Return the [X, Y] coordinate for the center point of the cell that contains the specified text.  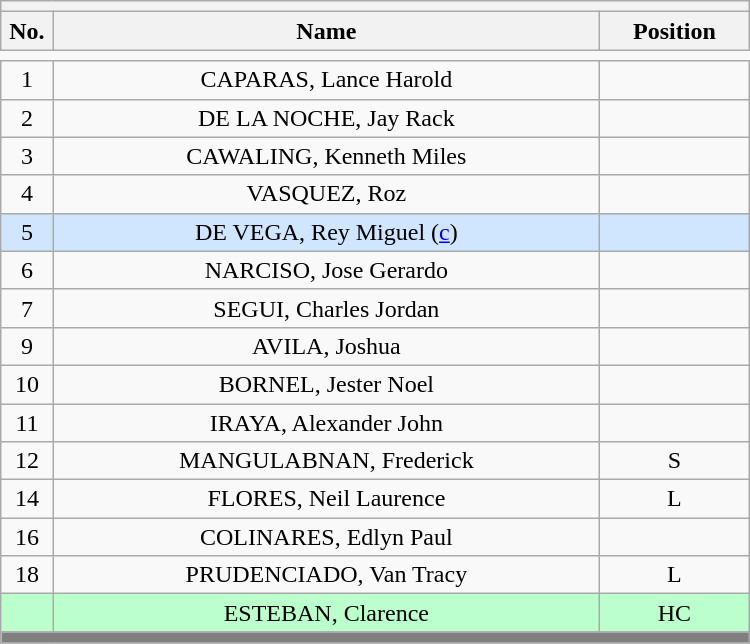
2 [27, 118]
7 [27, 308]
3 [27, 156]
ESTEBAN, Clarence [326, 613]
DE VEGA, Rey Miguel (c) [326, 232]
16 [27, 537]
AVILA, Joshua [326, 346]
6 [27, 270]
11 [27, 423]
COLINARES, Edlyn Paul [326, 537]
9 [27, 346]
BORNEL, Jester Noel [326, 384]
FLORES, Neil Laurence [326, 499]
18 [27, 575]
VASQUEZ, Roz [326, 194]
S [675, 461]
IRAYA, Alexander John [326, 423]
Name [326, 31]
DE LA NOCHE, Jay Rack [326, 118]
SEGUI, Charles Jordan [326, 308]
CAWALING, Kenneth Miles [326, 156]
MANGULABNAN, Frederick [326, 461]
NARCISO, Jose Gerardo [326, 270]
No. [27, 31]
14 [27, 499]
12 [27, 461]
4 [27, 194]
CAPARAS, Lance Harold [326, 80]
10 [27, 384]
PRUDENCIADO, Van Tracy [326, 575]
HC [675, 613]
1 [27, 80]
5 [27, 232]
Position [675, 31]
